For the text-containing cell, return its midpoint in [X, Y] coordinate format. 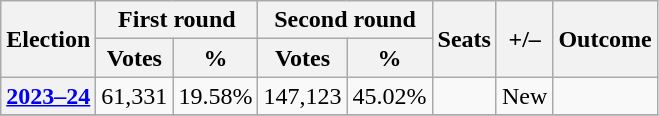
Second round [345, 20]
New [524, 96]
Outcome [605, 39]
Election [48, 39]
2023–24 [48, 96]
Seats [464, 39]
147,123 [302, 96]
61,331 [134, 96]
First round [177, 20]
45.02% [390, 96]
+/– [524, 39]
19.58% [216, 96]
